Pinpoint the cell where the given text exists, returning its (x, y) midpoint coordinate. 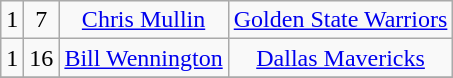
Dallas Mavericks (340, 58)
Golden State Warriors (340, 20)
16 (42, 58)
Chris Mullin (144, 20)
7 (42, 20)
Bill Wennington (144, 58)
